Scan for the cell matching the given text and deliver its [x, y] coordinate at center. 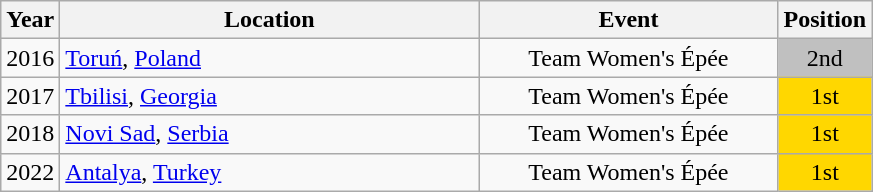
2022 [30, 172]
2017 [30, 96]
2018 [30, 134]
Event [628, 20]
2nd [825, 58]
Antalya, Turkey [270, 172]
Toruń, Poland [270, 58]
2016 [30, 58]
Year [30, 20]
Position [825, 20]
Location [270, 20]
Tbilisi, Georgia [270, 96]
Novi Sad, Serbia [270, 134]
